Return (x, y) of the center of cell containing provided text 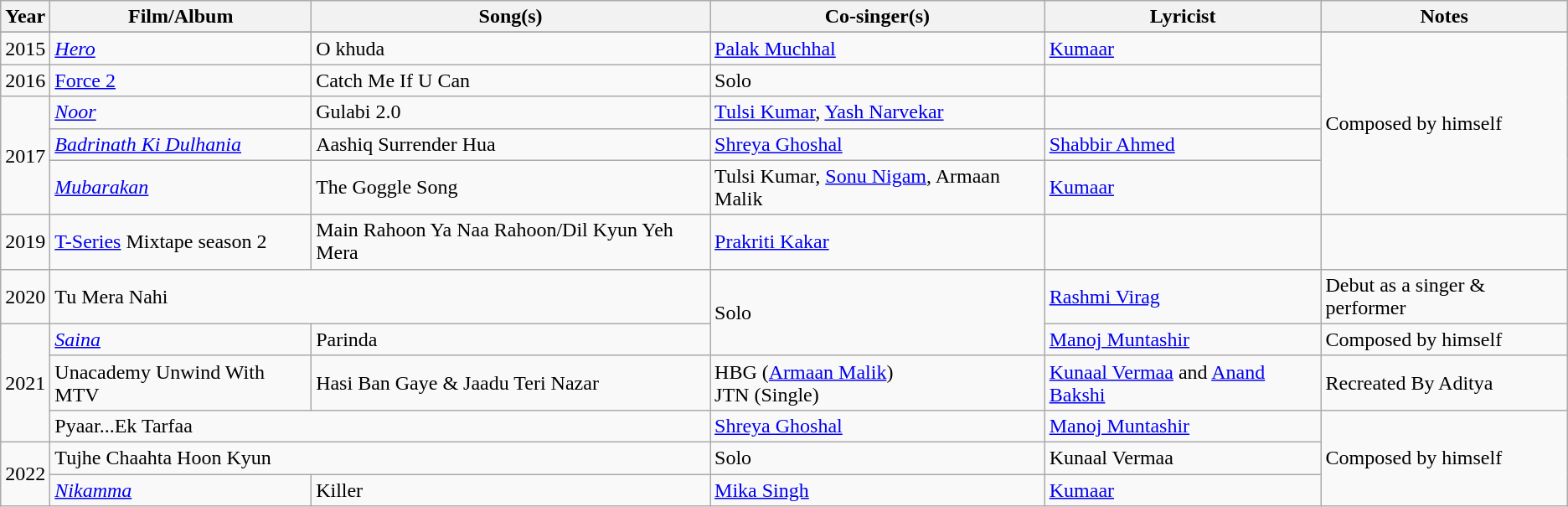
Tu Mera Nahi (380, 297)
Recreated By Aditya (1444, 382)
Tulsi Kumar, Yash Narvekar (878, 112)
Noor (181, 112)
Film/Album (181, 17)
Main Rahoon Ya Naa Rahoon/Dil Kyun Yeh Mera (511, 241)
2017 (25, 156)
Catch Me If U Can (511, 80)
T-Series Mixtape season 2 (181, 241)
Palak Muchhal (878, 49)
Parinda (511, 339)
Gulabi 2.0 (511, 112)
Badrinath Ki Dulhania (181, 144)
2022 (25, 473)
Kunaal Vermaa and Anand Bakshi (1183, 382)
2020 (25, 297)
Year (25, 17)
Nikamma (181, 490)
Killer (511, 490)
O khuda (511, 49)
Mika Singh (878, 490)
Kunaal Vermaa (1183, 458)
2021 (25, 382)
Lyricist (1183, 17)
Aashiq Surrender Hua (511, 144)
Prakriti Kakar (878, 241)
2015 (25, 49)
Shabbir Ahmed (1183, 144)
Rashmi Virag (1183, 297)
Tujhe Chaahta Hoon Kyun (380, 458)
Force 2 (181, 80)
Notes (1444, 17)
Saina (181, 339)
Hasi Ban Gaye & Jaadu Teri Nazar (511, 382)
Mubarakan (181, 188)
2019 (25, 241)
The Goggle Song (511, 188)
HBG (Armaan Malik)JTN (Single) (878, 382)
2016 (25, 80)
Tulsi Kumar, Sonu Nigam, Armaan Malik (878, 188)
Co-singer(s) (878, 17)
Hero (181, 49)
Unacademy Unwind With MTV (181, 382)
Debut as a singer & performer (1444, 297)
Song(s) (511, 17)
Pyaar...Ek Tarfaa (380, 426)
